Return the (X, Y) coordinate for the center point of the cell that contains the specified text.  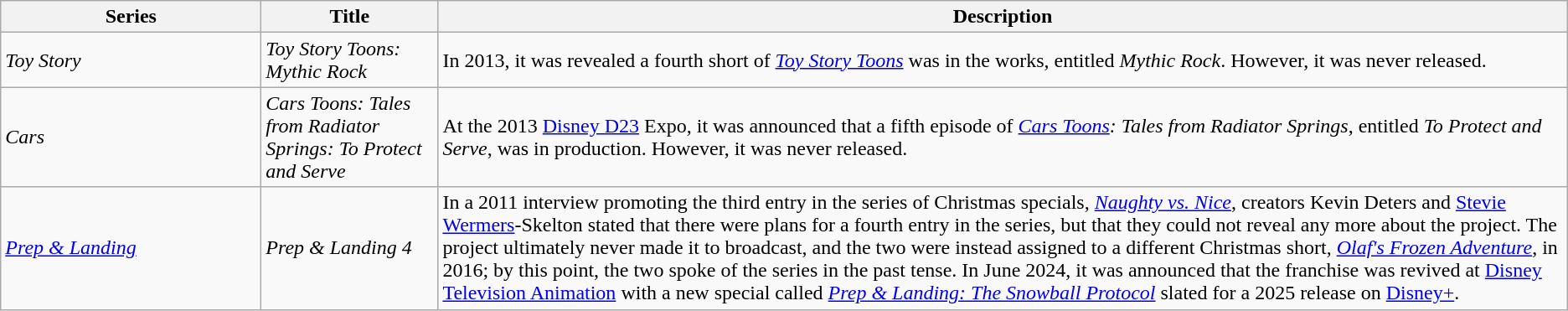
Prep & Landing 4 (350, 248)
Title (350, 17)
Prep & Landing (131, 248)
Description (1003, 17)
Toy Story (131, 60)
In 2013, it was revealed a fourth short of Toy Story Toons was in the works, entitled Mythic Rock. However, it was never released. (1003, 60)
Cars Toons: Tales from Radiator Springs: To Protect and Serve (350, 137)
Cars (131, 137)
Series (131, 17)
Toy Story Toons: Mythic Rock (350, 60)
